From the cell containing the given text, extract its center point as [x, y] coordinate. 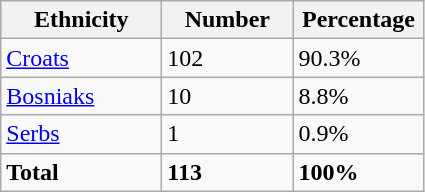
102 [228, 58]
Total [82, 172]
90.3% [358, 58]
10 [228, 96]
Number [228, 20]
Percentage [358, 20]
1 [228, 134]
113 [228, 172]
Ethnicity [82, 20]
0.9% [358, 134]
Serbs [82, 134]
8.8% [358, 96]
100% [358, 172]
Croats [82, 58]
Bosniaks [82, 96]
